Identify which cell holds the provided text, then report its [X, Y] central coordinate. 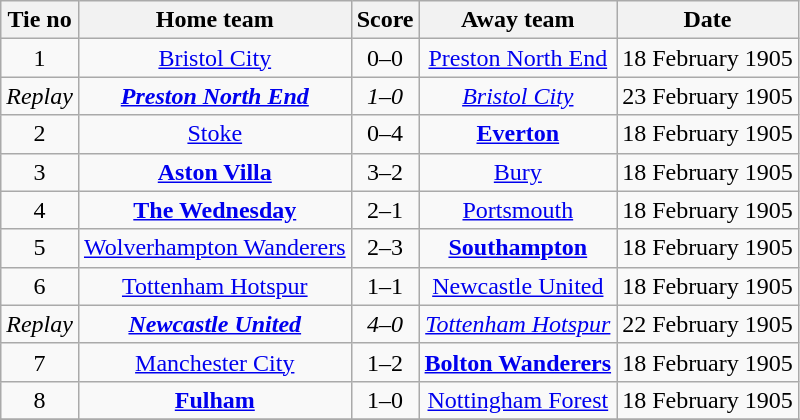
23 February 1905 [708, 96]
0–0 [385, 58]
4–0 [385, 324]
1 [40, 58]
Manchester City [214, 362]
Stoke [214, 134]
4 [40, 210]
2 [40, 134]
The Wednesday [214, 210]
1–2 [385, 362]
5 [40, 248]
Bury [518, 172]
Bolton Wanderers [518, 362]
2–3 [385, 248]
Southampton [518, 248]
Wolverhampton Wanderers [214, 248]
6 [40, 286]
Tie no [40, 20]
3 [40, 172]
Fulham [214, 400]
Home team [214, 20]
Score [385, 20]
22 February 1905 [708, 324]
Everton [518, 134]
3–2 [385, 172]
Away team [518, 20]
Date [708, 20]
1–1 [385, 286]
Aston Villa [214, 172]
2–1 [385, 210]
Nottingham Forest [518, 400]
Portsmouth [518, 210]
7 [40, 362]
0–4 [385, 134]
8 [40, 400]
